Output the [X, Y] coordinate of the center of the cell containing the given text.  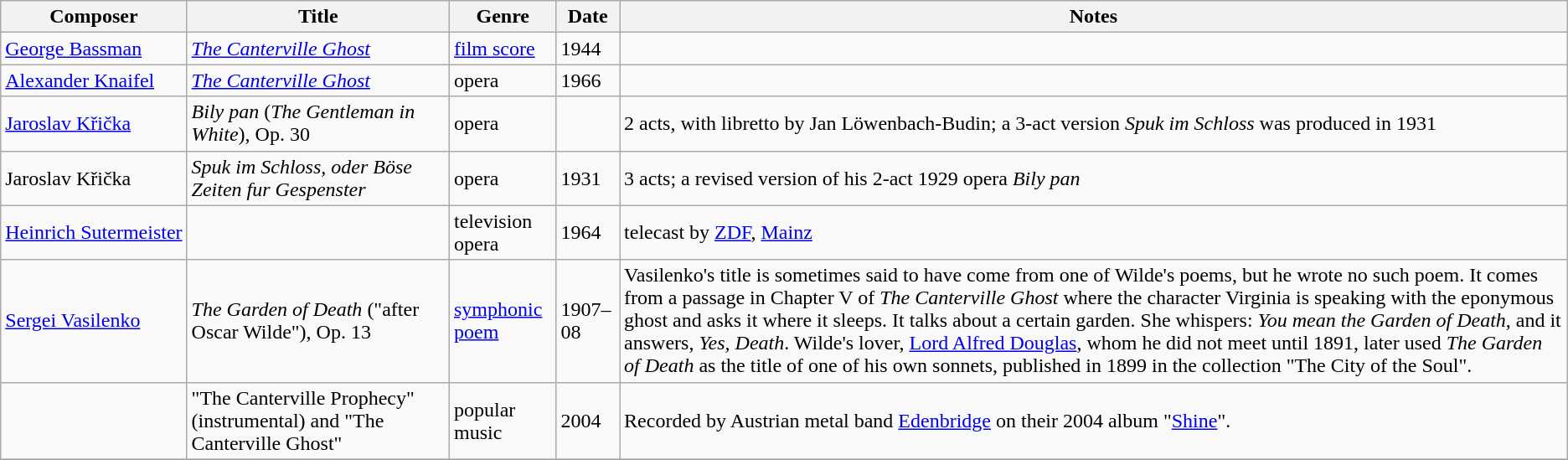
television opera [503, 233]
popular music [503, 421]
The Garden of Death ("after Oscar Wilde"), Op. 13 [318, 321]
3 acts; a revised version of his 2-act 1929 opera Bily pan [1094, 178]
Bily pan (The Gentleman in White), Op. 30 [318, 124]
Title [318, 17]
2 acts, with libretto by Jan Löwenbach-Budin; a 3-act version Spuk im Schloss was produced in 1931 [1094, 124]
film score [503, 49]
1907–08 [588, 321]
Spuk im Schloss, oder Böse Zeiten fur Gespenster [318, 178]
Genre [503, 17]
Composer [94, 17]
1964 [588, 233]
"The Canterville Prophecy" (instrumental) and "The Canterville Ghost" [318, 421]
Date [588, 17]
Notes [1094, 17]
symphonic poem [503, 321]
telecast by ZDF, Mainz [1094, 233]
George Bassman [94, 49]
2004 [588, 421]
Recorded by Austrian metal band Edenbridge on their 2004 album "Shine". [1094, 421]
1944 [588, 49]
Alexander Knaifel [94, 80]
Sergei Vasilenko [94, 321]
1931 [588, 178]
Heinrich Sutermeister [94, 233]
1966 [588, 80]
